Locate the cell with the specified text and output its [x, y] center coordinate. 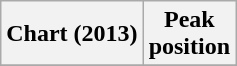
Peakposition [189, 34]
Chart (2013) [72, 34]
